Determine the (x, y) coordinate at the center of the cell enclosing the given text.  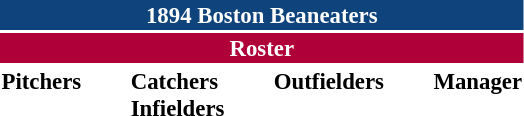
Roster (262, 48)
1894 Boston Beaneaters (262, 15)
